Search for the cell housing the specified text and yield its [x, y] center coordinate. 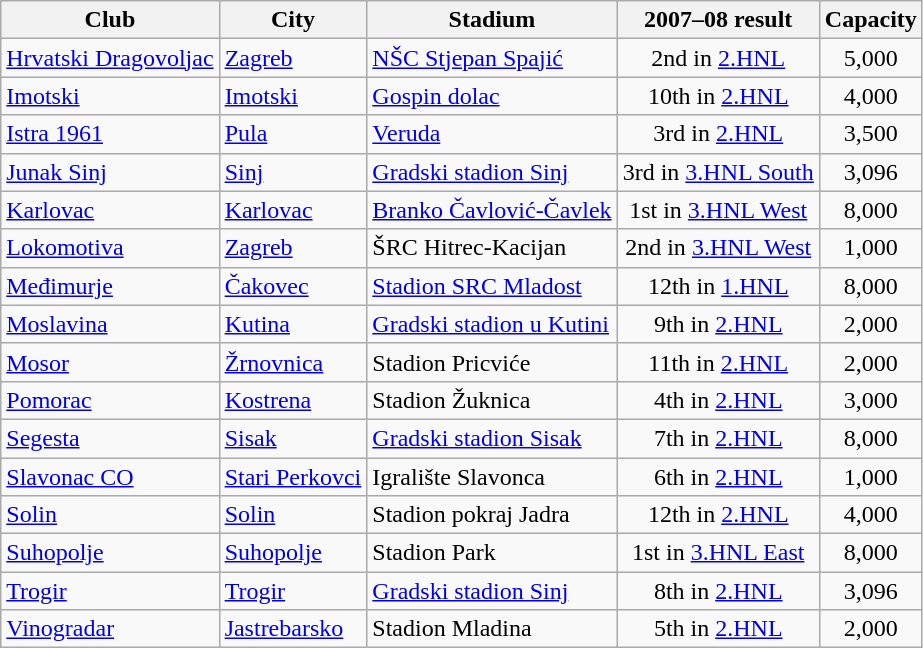
Mosor [110, 362]
1st in 3.HNL West [718, 210]
Branko Čavlović-Čavlek [492, 210]
Stadion SRC Mladost [492, 286]
2007–08 result [718, 20]
3rd in 2.HNL [718, 134]
Gradski stadion Sisak [492, 438]
Gradski stadion u Kutini [492, 324]
Stadion Park [492, 553]
5th in 2.HNL [718, 629]
Sinj [293, 172]
3rd in 3.HNL South [718, 172]
Žrnovnica [293, 362]
Hrvatski Dragovoljac [110, 58]
Stadion Pricviće [492, 362]
Pomorac [110, 400]
Junak Sinj [110, 172]
Club [110, 20]
11th in 2.HNL [718, 362]
3,500 [870, 134]
Stadion Mladina [492, 629]
Stari Perkovci [293, 477]
Sisak [293, 438]
2nd in 3.HNL West [718, 248]
12th in 1.HNL [718, 286]
Vinogradar [110, 629]
8th in 2.HNL [718, 591]
Stadion Žuknica [492, 400]
Gospin dolac [492, 96]
Slavonac CO [110, 477]
Kutina [293, 324]
10th in 2.HNL [718, 96]
Kostrena [293, 400]
Čakovec [293, 286]
12th in 2.HNL [718, 515]
Pula [293, 134]
Istra 1961 [110, 134]
City [293, 20]
6th in 2.HNL [718, 477]
1st in 3.HNL East [718, 553]
4th in 2.HNL [718, 400]
ŠRC Hitrec-Kacijan [492, 248]
7th in 2.HNL [718, 438]
Igralište Slavonca [492, 477]
Segesta [110, 438]
Veruda [492, 134]
NŠC Stjepan Spajić [492, 58]
Moslavina [110, 324]
Međimurje [110, 286]
9th in 2.HNL [718, 324]
Jastrebarsko [293, 629]
Stadion pokraj Jadra [492, 515]
Lokomotiva [110, 248]
Stadium [492, 20]
2nd in 2.HNL [718, 58]
3,000 [870, 400]
5,000 [870, 58]
Capacity [870, 20]
